Capture the cell that displays the provided text and extract its (x, y) central coordinate. 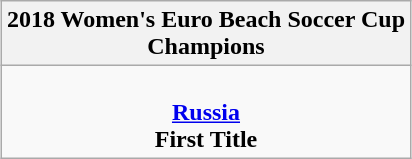
2018 Women's Euro Beach Soccer CupChampions (206, 34)
RussiaFirst Title (206, 112)
